Determine the (X, Y) coordinate at the center of the cell enclosing the given text.  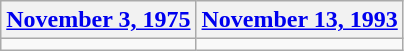
November 3, 1975 (98, 20)
November 13, 1993 (300, 20)
